Return [x, y] of the center of cell containing provided text 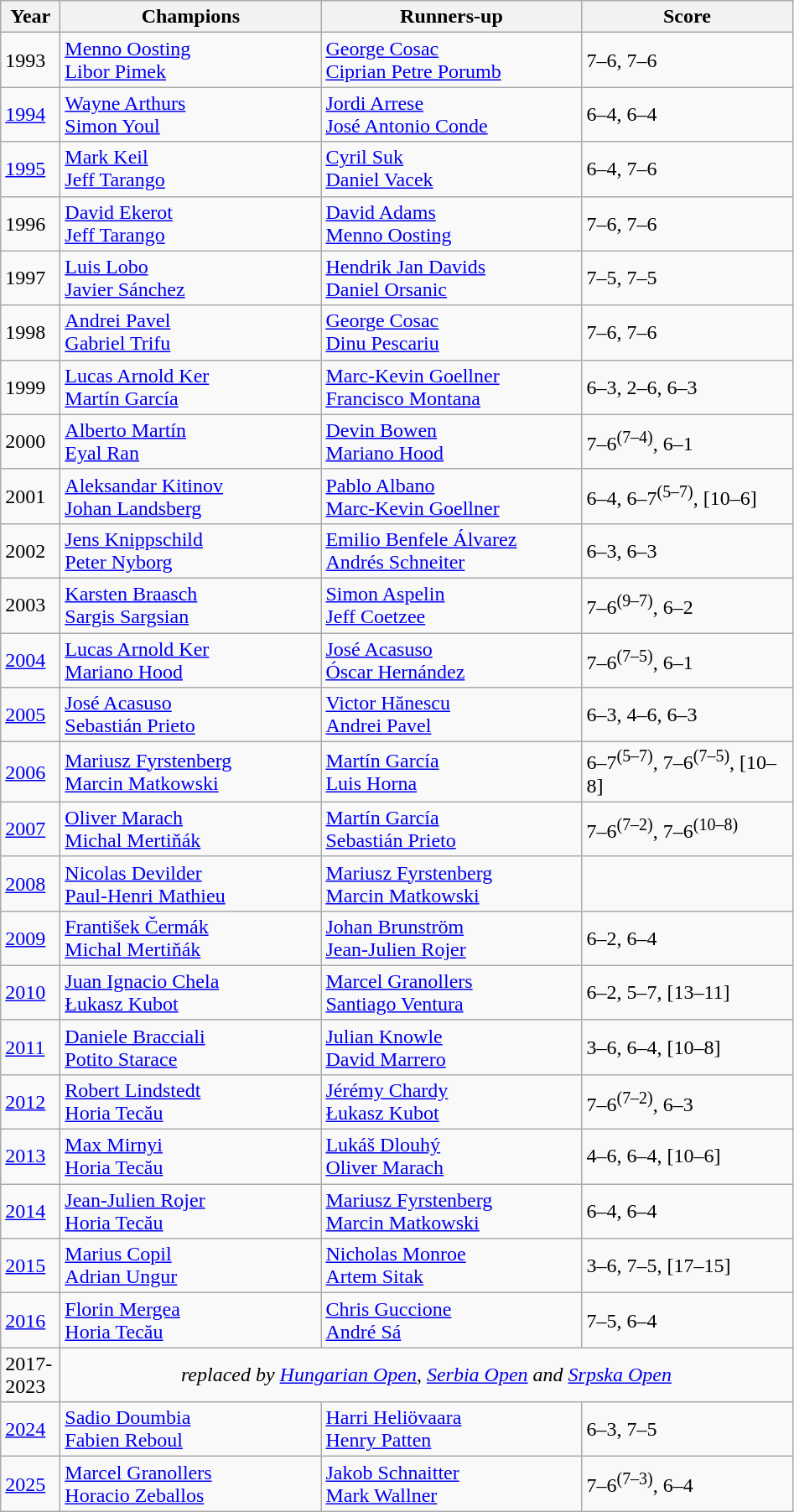
2000 [30, 441]
3–6, 7–5, [17–15] [688, 1266]
Jakob Schnaitter Mark Wallner [451, 1484]
2015 [30, 1266]
Karsten Braasch Sargis Sargsian [191, 605]
4–6, 6–4, [10–6] [688, 1157]
1998 [30, 332]
2007 [30, 829]
Martín García Luis Horna [451, 772]
7–6(7–4), 6–1 [688, 441]
Menno Oosting Libor Pimek [191, 60]
6–3, 4–6, 6–3 [688, 714]
2012 [30, 1102]
2001 [30, 496]
1994 [30, 114]
6–4, 6–7(5–7), [10–6] [688, 496]
Runners-up [451, 17]
2014 [30, 1211]
1995 [30, 169]
6–3, 6–3 [688, 550]
Juan Ignacio Chela Łukasz Kubot [191, 993]
Hendrik Jan Davids Daniel Orsanic [451, 278]
Jérémy Chardy Łukasz Kubot [451, 1102]
David Ekerot Jeff Tarango [191, 223]
Lucas Arnold Ker Mariano Hood [191, 659]
1996 [30, 223]
6–3, 7–5 [688, 1429]
6–3, 2–6, 6–3 [688, 387]
Alberto Martín Eyal Ran [191, 441]
6–4, 7–6 [688, 169]
1997 [30, 278]
2025 [30, 1484]
Champions [191, 17]
Sadio Doumbia Fabien Reboul [191, 1429]
Marius Copil Adrian Ungur [191, 1266]
Marcel Granollers Santiago Ventura [451, 993]
replaced by Hungarian Open, Serbia Open and Srpska Open [426, 1375]
Pablo Albano Marc-Kevin Goellner [451, 496]
Robert Lindstedt Horia Tecău [191, 1102]
2006 [30, 772]
2004 [30, 659]
Victor Hănescu Andrei Pavel [451, 714]
7–5, 7–5 [688, 278]
Year [30, 17]
Devin Bowen Mariano Hood [451, 441]
David Adams Menno Oosting [451, 223]
José Acasuso Sebastián Prieto [191, 714]
2005 [30, 714]
6–2, 5–7, [13–11] [688, 993]
Oliver Marach Michal Mertiňák [191, 829]
Marcel Granollers Horacio Zeballos [191, 1484]
7–6(7–3), 6–4 [688, 1484]
2010 [30, 993]
George Cosac Ciprian Petre Porumb [451, 60]
Florin Mergea Horia Tecău [191, 1320]
Andrei Pavel Gabriel Trifu [191, 332]
2009 [30, 938]
Harri Heliövaara Henry Patten [451, 1429]
Aleksandar Kitinov Johan Landsberg [191, 496]
Julian Knowle David Marrero [451, 1047]
2011 [30, 1047]
6–7(5–7), 7–6(7–5), [10–8] [688, 772]
2017-2023 [30, 1375]
Emilio Benfele Álvarez Andrés Schneiter [451, 550]
Wayne Arthurs Simon Youl [191, 114]
2016 [30, 1320]
Luis Lobo Javier Sánchez [191, 278]
Marc-Kevin Goellner Francisco Montana [451, 387]
Jordi Arrese José Antonio Conde [451, 114]
2003 [30, 605]
Mark Keil Jeff Tarango [191, 169]
2002 [30, 550]
7–6(7–5), 6–1 [688, 659]
José Acasuso Óscar Hernández [451, 659]
Jens Knippschild Peter Nyborg [191, 550]
Score [688, 17]
Chris Guccione André Sá [451, 1320]
6–2, 6–4 [688, 938]
1993 [30, 60]
George Cosac Dinu Pescariu [451, 332]
Martín García Sebastián Prieto [451, 829]
Lukáš Dlouhý Oliver Marach [451, 1157]
7–6(7–2), 6–3 [688, 1102]
7–5, 6–4 [688, 1320]
Max Mirnyi Horia Tecău [191, 1157]
2008 [30, 884]
Johan Brunström Jean-Julien Rojer [451, 938]
Jean-Julien Rojer Horia Tecău [191, 1211]
Lucas Arnold Ker Martín García [191, 387]
1999 [30, 387]
7–6(7–2), 7–6(10–8) [688, 829]
Nicholas Monroe Artem Sitak [451, 1266]
Simon Aspelin Jeff Coetzee [451, 605]
3–6, 6–4, [10–8] [688, 1047]
2024 [30, 1429]
František Čermák Michal Mertiňák [191, 938]
7–6(9–7), 6–2 [688, 605]
Daniele Bracciali Potito Starace [191, 1047]
Cyril Suk Daniel Vacek [451, 169]
Nicolas Devilder Paul-Henri Mathieu [191, 884]
2013 [30, 1157]
